Extract the [x, y] coordinate from the center of the cell holding the provided text.  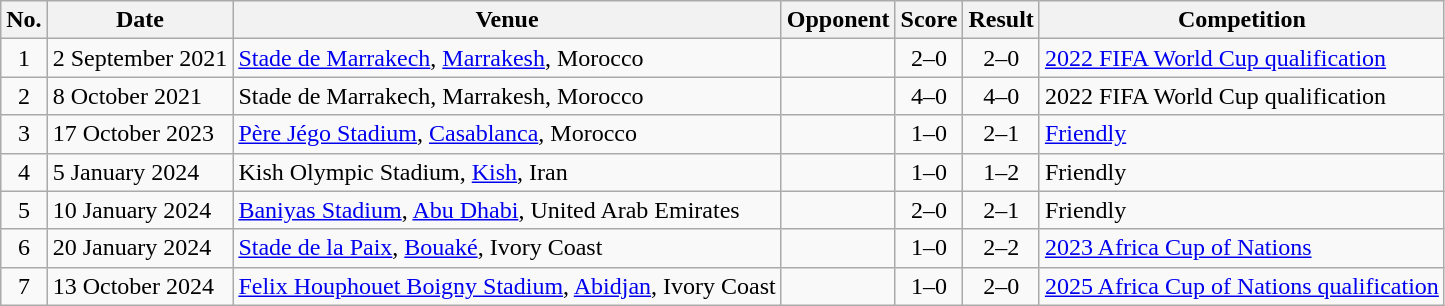
Kish Olympic Stadium, Kish, Iran [507, 172]
17 October 2023 [140, 134]
Felix Houphouet Boigny Stadium, Abidjan, Ivory Coast [507, 286]
Date [140, 20]
7 [24, 286]
2023 Africa Cup of Nations [1242, 248]
Venue [507, 20]
5 [24, 210]
2 September 2021 [140, 58]
Score [929, 20]
Baniyas Stadium, Abu Dhabi, United Arab Emirates [507, 210]
2025 Africa Cup of Nations qualification [1242, 286]
5 January 2024 [140, 172]
2 [24, 96]
6 [24, 248]
Père Jégo Stadium, Casablanca, Morocco [507, 134]
Competition [1242, 20]
8 October 2021 [140, 96]
1 [24, 58]
4 [24, 172]
1–2 [1001, 172]
2–2 [1001, 248]
Opponent [838, 20]
Stade de la Paix, Bouaké, Ivory Coast [507, 248]
13 October 2024 [140, 286]
No. [24, 20]
20 January 2024 [140, 248]
Result [1001, 20]
3 [24, 134]
10 January 2024 [140, 210]
